Identify which cell holds the provided text, then report its (x, y) central coordinate. 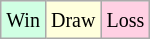
Win (24, 20)
Draw (72, 20)
Loss (126, 20)
